Provide the (x, y) coordinate of the cell's center where the given text is located.  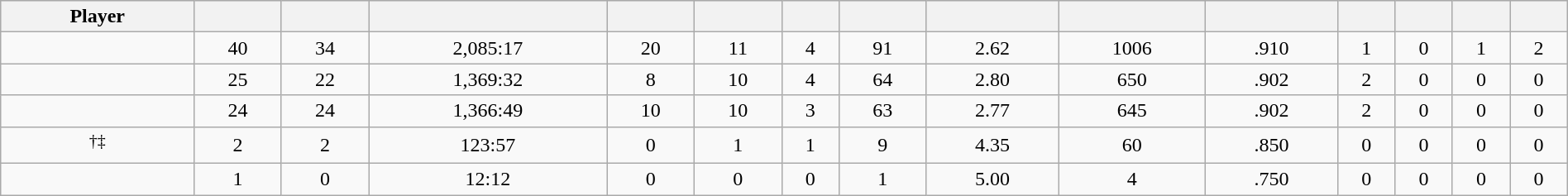
12:12 (488, 179)
1006 (1132, 48)
†‡ (98, 146)
22 (325, 79)
60 (1132, 146)
.750 (1272, 179)
3 (810, 111)
11 (739, 48)
2.80 (992, 79)
123:57 (488, 146)
4.35 (992, 146)
64 (883, 79)
63 (883, 111)
2.77 (992, 111)
.850 (1272, 146)
645 (1132, 111)
5.00 (992, 179)
1,366:49 (488, 111)
34 (325, 48)
40 (238, 48)
.910 (1272, 48)
Player (98, 17)
8 (651, 79)
2.62 (992, 48)
2,085:17 (488, 48)
20 (651, 48)
1,369:32 (488, 79)
9 (883, 146)
650 (1132, 79)
91 (883, 48)
25 (238, 79)
